Determine the (x, y) coordinate at the center of the cell enclosing the given text.  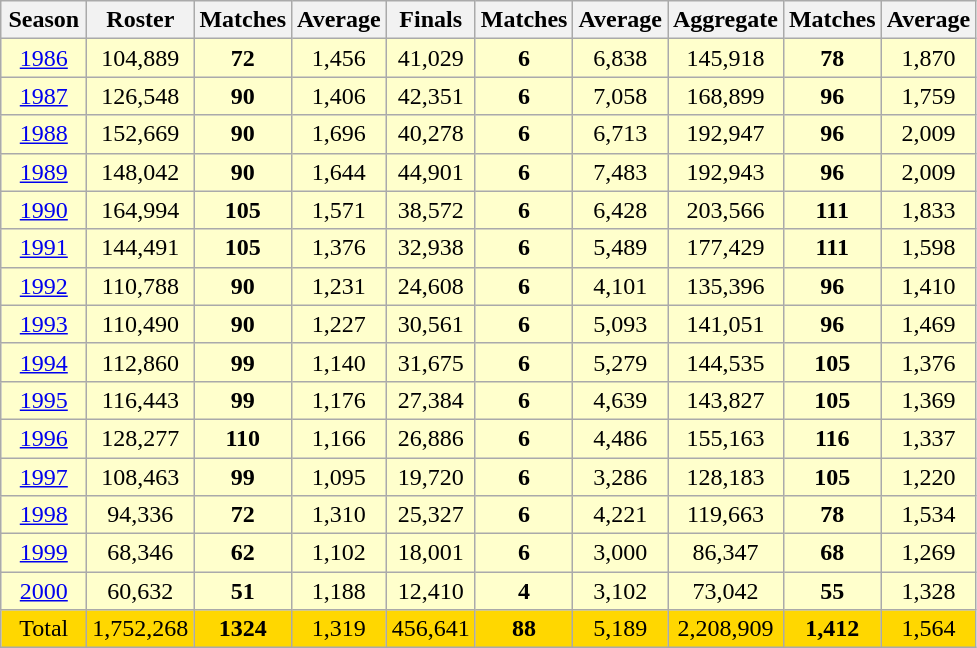
32,938 (430, 248)
1,534 (928, 515)
6,428 (620, 210)
128,277 (140, 438)
1,227 (340, 324)
1991 (44, 248)
1324 (243, 629)
143,827 (726, 400)
110,490 (140, 324)
3,000 (620, 553)
2,208,909 (726, 629)
30,561 (430, 324)
108,463 (140, 477)
203,566 (726, 210)
1,644 (340, 172)
1994 (44, 362)
1,759 (928, 96)
1,095 (340, 477)
110 (243, 438)
456,641 (430, 629)
1,696 (340, 134)
148,042 (140, 172)
135,396 (726, 286)
1,102 (340, 553)
19,720 (430, 477)
Total (44, 629)
1,833 (928, 210)
Finals (430, 20)
1,328 (928, 591)
12,410 (430, 591)
25,327 (430, 515)
31,675 (430, 362)
144,535 (726, 362)
192,947 (726, 134)
7,483 (620, 172)
1989 (44, 172)
1998 (44, 515)
1,469 (928, 324)
1,310 (340, 515)
4,639 (620, 400)
1,870 (928, 58)
1,166 (340, 438)
4,101 (620, 286)
1,412 (832, 629)
1,752,268 (140, 629)
110,788 (140, 286)
1988 (44, 134)
1,571 (340, 210)
40,278 (430, 134)
41,029 (430, 58)
1,598 (928, 248)
1995 (44, 400)
1,410 (928, 286)
68,346 (140, 553)
177,429 (726, 248)
1,369 (928, 400)
44,901 (430, 172)
88 (524, 629)
5,189 (620, 629)
1,456 (340, 58)
119,663 (726, 515)
38,572 (430, 210)
1,269 (928, 553)
1,564 (928, 629)
1,337 (928, 438)
141,051 (726, 324)
155,163 (726, 438)
112,860 (140, 362)
116,443 (140, 400)
1,220 (928, 477)
1986 (44, 58)
1999 (44, 553)
152,669 (140, 134)
1987 (44, 96)
Season (44, 20)
Aggregate (726, 20)
145,918 (726, 58)
1,231 (340, 286)
1,406 (340, 96)
42,351 (430, 96)
1,140 (340, 362)
144,491 (140, 248)
116 (832, 438)
5,279 (620, 362)
6,838 (620, 58)
168,899 (726, 96)
18,001 (430, 553)
2000 (44, 591)
26,886 (430, 438)
6,713 (620, 134)
1,176 (340, 400)
1990 (44, 210)
1996 (44, 438)
3,102 (620, 591)
3,286 (620, 477)
192,943 (726, 172)
24,608 (430, 286)
60,632 (140, 591)
51 (243, 591)
4,486 (620, 438)
164,994 (140, 210)
27,384 (430, 400)
1992 (44, 286)
62 (243, 553)
126,548 (140, 96)
1993 (44, 324)
73,042 (726, 591)
1,319 (340, 629)
68 (832, 553)
Roster (140, 20)
4,221 (620, 515)
55 (832, 591)
1997 (44, 477)
5,489 (620, 248)
4 (524, 591)
1,188 (340, 591)
128,183 (726, 477)
7,058 (620, 96)
104,889 (140, 58)
5,093 (620, 324)
94,336 (140, 515)
86,347 (726, 553)
